Extract the (X, Y) coordinate from the center of the cell holding the provided text.  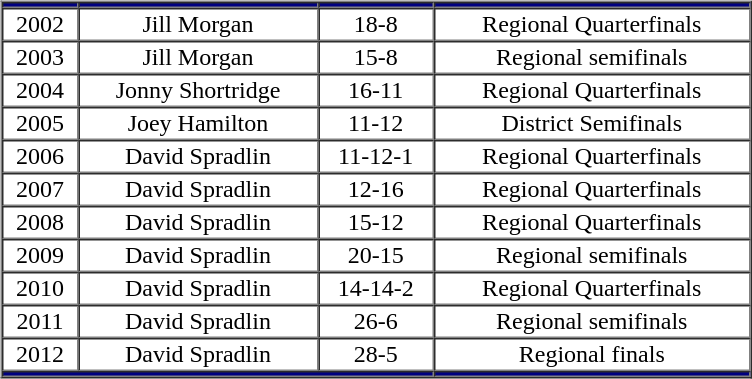
Jonny Shortridge (198, 90)
11-12 (376, 124)
18-8 (376, 24)
2006 (40, 156)
15-12 (376, 222)
2009 (40, 256)
2003 (40, 58)
2004 (40, 90)
16-11 (376, 90)
2008 (40, 222)
Joey Hamilton (198, 124)
14-14-2 (376, 288)
District Semifinals (592, 124)
2012 (40, 354)
2005 (40, 124)
26-6 (376, 322)
28-5 (376, 354)
Regional finals (592, 354)
2010 (40, 288)
2007 (40, 190)
15-8 (376, 58)
2002 (40, 24)
12-16 (376, 190)
2011 (40, 322)
11-12-1 (376, 156)
20-15 (376, 256)
